Provide the (X, Y) coordinate of the cell's center where the given text is located.  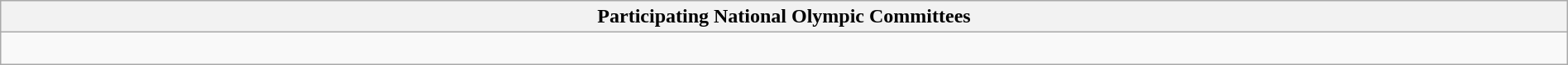
Participating National Olympic Committees (784, 17)
